Extract the [X, Y] coordinate from the center of the cell holding the provided text.  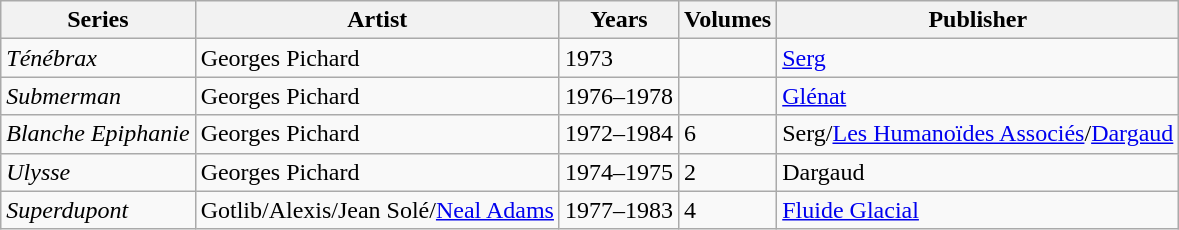
Gotlib/Alexis/Jean Solé/Neal Adams [377, 210]
Years [618, 20]
Dargaud [978, 172]
Ulysse [98, 172]
1974–1975 [618, 172]
Series [98, 20]
Superdupont [98, 210]
Submerman [98, 96]
Serg/Les Humanoïdes Associés/Dargaud [978, 134]
Fluide Glacial [978, 210]
Artist [377, 20]
Blanche Epiphanie [98, 134]
Ténébrax [98, 58]
1973 [618, 58]
4 [728, 210]
Glénat [978, 96]
6 [728, 134]
2 [728, 172]
Serg [978, 58]
Volumes [728, 20]
Publisher [978, 20]
1976–1978 [618, 96]
1977–1983 [618, 210]
1972–1984 [618, 134]
